Capture the cell that displays the provided text and extract its [x, y] central coordinate. 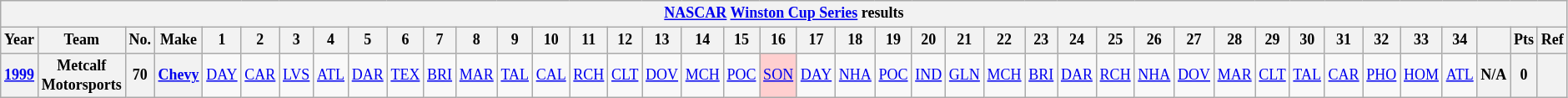
12 [626, 40]
27 [1194, 40]
19 [893, 40]
30 [1307, 40]
21 [965, 40]
LVS [297, 75]
Year [20, 40]
1999 [20, 75]
18 [856, 40]
PHO [1381, 75]
23 [1041, 40]
9 [515, 40]
20 [929, 40]
1 [222, 40]
8 [476, 40]
3 [297, 40]
32 [1381, 40]
0 [1525, 75]
IND [929, 75]
GLN [965, 75]
25 [1115, 40]
10 [550, 40]
Make [178, 40]
2 [260, 40]
11 [589, 40]
22 [1004, 40]
CAL [550, 75]
Metcalf Motorsports [82, 75]
Chevy [178, 75]
33 [1421, 40]
Pts [1525, 40]
7 [440, 40]
26 [1154, 40]
6 [405, 40]
13 [662, 40]
31 [1344, 40]
SON [779, 75]
14 [702, 40]
HOM [1421, 75]
TEX [405, 75]
28 [1234, 40]
70 [140, 75]
17 [816, 40]
29 [1273, 40]
34 [1460, 40]
NASCAR Winston Cup Series results [784, 13]
Team [82, 40]
No. [140, 40]
5 [367, 40]
24 [1078, 40]
N/A [1494, 75]
4 [331, 40]
15 [741, 40]
Ref [1552, 40]
16 [779, 40]
